Capture the cell that displays the provided text and extract its (X, Y) central coordinate. 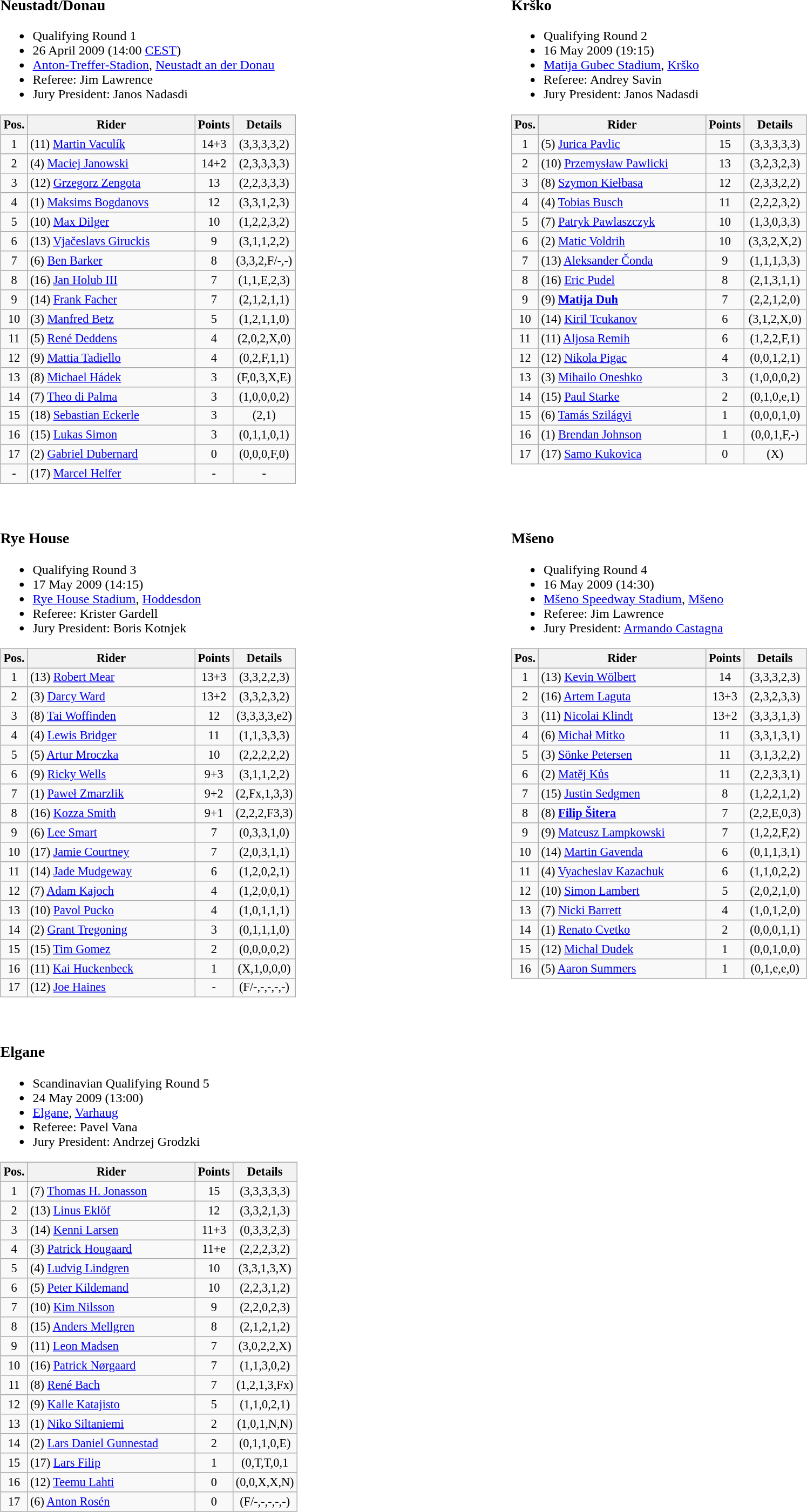
(X) (775, 455)
(5) Artur Mroczka (111, 755)
(8) Tai Woffinden (111, 716)
(X,1,0,0,0) (265, 968)
(1,0,1,2,0) (775, 910)
(2) Grant Tregoning (111, 929)
(4) Maciej Janowski (111, 164)
(12) Teemu Lahti (111, 1482)
(11) Kai Huckenbeck (111, 968)
(1) Renato Cvetko (622, 929)
(4) Ludvig Lindgren (111, 1268)
(2,2,1,2,0) (775, 300)
(8) René Bach (111, 1385)
(6) Michał Mitko (622, 735)
(4) Vyacheslav Kazachuk (622, 872)
(8) Filip Šitera (622, 813)
(1,2,0,0,1) (265, 890)
(17) Jamie Courtney (111, 852)
(18) Sebastian Eckerle (111, 416)
(1,1,0,2,2) (775, 872)
(7) Thomas H. Jonasson (111, 1191)
(2,0,2,1,0) (775, 890)
(1,2,2,F,1) (775, 338)
(2,3,3,2,2) (775, 183)
(10) Kim Nilsson (111, 1307)
(17) Marcel Helfer (111, 474)
(13) Kevin Wölbert (622, 677)
(2,1,2,1,2) (265, 1327)
(14) Kenni Larsen (111, 1230)
(12) Michal Dudek (622, 949)
(5) Peter Kildemand (111, 1288)
(3,1,3,2,2) (775, 755)
(2,1) (265, 416)
(1,2,1,1,0) (265, 319)
(3,3,3,2,3) (775, 677)
(0,1,1,0,1) (265, 435)
(2,2,E,0,3) (775, 813)
(2,2,2,2,2) (265, 755)
(10) Max Dilger (111, 222)
(7) Theo di Palma (111, 396)
(9) Ricky Wells (111, 774)
(14) Frank Facher (111, 300)
(1) Paweł Zmarzlik (111, 794)
(0,3,3,2,3) (265, 1230)
(1) Maksims Bogdanovs (111, 202)
(1,1,0,2,1) (265, 1405)
(3,3,1,3,X) (265, 1268)
(2,2,3,3,1) (775, 774)
(F,0,3,X,E) (265, 377)
(9) Mattia Tadiello (111, 357)
(0,1,1,3,1) (775, 852)
(3) Manfred Betz (111, 319)
(5) Aaron Summers (622, 968)
(3,3,3,3,e2) (265, 716)
(0,0,0,1,0) (775, 416)
(8) Szymon Kiełbasa (622, 183)
(6) Tamás Szilágyi (622, 416)
(14) Kiril Tcukanov (622, 319)
(1,0,1,N,N) (265, 1424)
(12) Nikola Pigac (622, 357)
(0,0,1,0,0) (775, 949)
(2) Matic Voldrih (622, 241)
(13) Linus Eklöf (111, 1211)
(3,3,2,X,2) (775, 241)
(10) Przemysław Pawlicki (622, 164)
(12) Joe Haines (111, 988)
(1,0,1,1,1) (265, 910)
(3,3,2,F/-,-) (265, 261)
(3) Patrick Hougaard (111, 1250)
(11) Martin Vaculík (111, 144)
(3) Mihailo Oneshko (622, 377)
(1,2,2,1,2) (775, 794)
(14) Jade Mudgeway (111, 872)
(3,3,2,3,2) (265, 697)
(11) Aljosa Remih (622, 338)
(1) Brendan Johnson (622, 435)
(17) Samo Kukovica (622, 455)
(3,2,3,2,3) (775, 164)
(2,3,3,3,3) (265, 164)
(2,0,2,X,0) (265, 338)
(9) Matija Duh (622, 300)
(2) Matěj Kůs (622, 774)
(1) Niko Siltaniemi (111, 1424)
(16) Jan Holub III (111, 280)
(1,2,2,F,2) (775, 833)
(15) Tim Gomez (111, 949)
(13) Aleksander Čonda (622, 261)
(3,0,2,2,X) (265, 1346)
11+3 (214, 1230)
(2,3,2,3,3) (775, 697)
(0,1,e,e,0) (775, 968)
(13) Vjačeslavs Giruckis (111, 241)
14+2 (214, 164)
11+e (214, 1250)
(7) Adam Kajoch (111, 890)
(12) Grzegorz Zengota (111, 183)
(5) Jurica Pavlic (622, 144)
(16) Eric Pudel (622, 280)
(3) Darcy Ward (111, 697)
(1,1,3,3,3) (265, 735)
(1,1,3,0,2) (265, 1366)
(10) Simon Lambert (622, 890)
(0,1,1,1,0) (265, 929)
(0,0,1,F,-) (775, 435)
(8) Michael Hádek (111, 377)
(9) Kalle Katajisto (111, 1405)
(0,0,0,F,0) (265, 455)
(1,2,1,3,Fx) (265, 1385)
(2) Gabriel Dubernard (111, 455)
9+3 (214, 774)
(11) Nicolai Klindt (622, 716)
(2,1,2,1,1) (265, 300)
(0,3,3,1,0) (265, 833)
(3,3,2,1,3) (265, 1211)
(6) Ben Barker (111, 261)
(0,0,0,1,1) (775, 929)
(0,0,0,0,2) (265, 949)
(16) Patrick Nørgaard (111, 1366)
(2,0,3,1,1) (265, 852)
(16) Kozza Smith (111, 813)
(6) Anton Rosén (111, 1501)
(3,3,1,3,1) (775, 735)
(5) René Deddens (111, 338)
(7) Nicki Barrett (622, 910)
(3) Sönke Petersen (622, 755)
(4) Lewis Bridger (111, 735)
(11) Leon Madsen (111, 1346)
(2,2,3,1,2) (265, 1288)
(3,3,3,1,3) (775, 716)
(15) Justin Sedgmen (622, 794)
(16) Artem Laguta (622, 697)
(14) Martin Gavenda (622, 852)
(15) Lukas Simon (111, 435)
(2,2,0,2,3) (265, 1307)
(17) Lars Filip (111, 1462)
(9) Mateusz Lampkowski (622, 833)
(2) Lars Daniel Gunnestad (111, 1443)
9+2 (214, 794)
(15) Paul Starke (622, 396)
(1,3,0,3,3) (775, 222)
14+3 (214, 144)
(1,1,1,3,3) (775, 261)
(3,3,1,2,3) (265, 202)
(10) Pavol Pucko (111, 910)
(15) Anders Mellgren (111, 1327)
(2,2,3,3,3) (265, 183)
(2,1,3,1,1) (775, 280)
(2,2,2,F3,3) (265, 813)
(3,1,2,X,0) (775, 319)
9+1 (214, 813)
(1,2,2,3,2) (265, 222)
(2,Fx,1,3,3) (265, 794)
(0,0,X,X,N) (265, 1482)
(0,2,F,1,1) (265, 357)
(1,1,E,2,3) (265, 280)
(4) Tobias Busch (622, 202)
(0,1,0,e,1) (775, 396)
(6) Lee Smart (111, 833)
(3,3,3,3,2) (265, 144)
(7) Patryk Pawlaszczyk (622, 222)
(0,T,T,0,1 (265, 1462)
(1,2,0,2,1) (265, 872)
(3,3,2,2,3) (265, 677)
(13) Robert Mear (111, 677)
(0,1,1,0,E) (265, 1443)
(0,0,1,2,1) (775, 357)
